Detect which cell encompasses the target text, then output its [x, y] center coordinate. 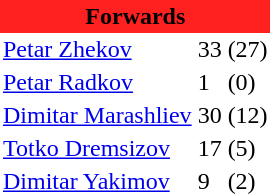
30 [210, 116]
17 [210, 148]
33 [210, 50]
Dimitar Marashliev [98, 116]
Petar Zhekov [98, 50]
Totko Dremsizov [98, 148]
1 [210, 82]
Petar Radkov [98, 82]
